Return the (X, Y) coordinate for the center point of the cell that contains the specified text.  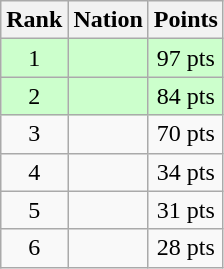
2 (34, 96)
5 (34, 210)
28 pts (186, 248)
70 pts (186, 134)
Points (186, 20)
3 (34, 134)
6 (34, 248)
1 (34, 58)
31 pts (186, 210)
Nation (108, 20)
84 pts (186, 96)
97 pts (186, 58)
4 (34, 172)
Rank (34, 20)
34 pts (186, 172)
